Capture the cell that displays the provided text and extract its (X, Y) central coordinate. 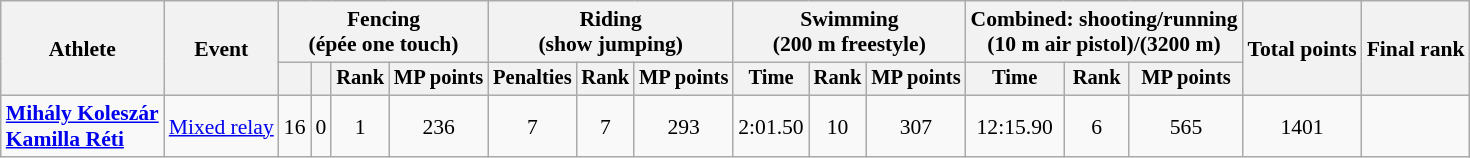
2:01.50 (770, 126)
Fencing(épée one touch) (384, 32)
6 (1097, 126)
12:15.90 (1014, 126)
Final rank (1416, 48)
10 (838, 126)
Event (222, 48)
Total points (1302, 48)
0 (320, 126)
Mihály KoleszárKamilla Réti (82, 126)
307 (916, 126)
1 (360, 126)
565 (1186, 126)
Athlete (82, 48)
16 (295, 126)
1401 (1302, 126)
236 (438, 126)
Mixed relay (222, 126)
Penalties (532, 79)
Combined: shooting/running(10 m air pistol)/(3200 m) (1104, 32)
Riding(show jumping) (610, 32)
Swimming(200 m freestyle) (849, 32)
293 (684, 126)
